Identify which cell holds the provided text, then report its [x, y] central coordinate. 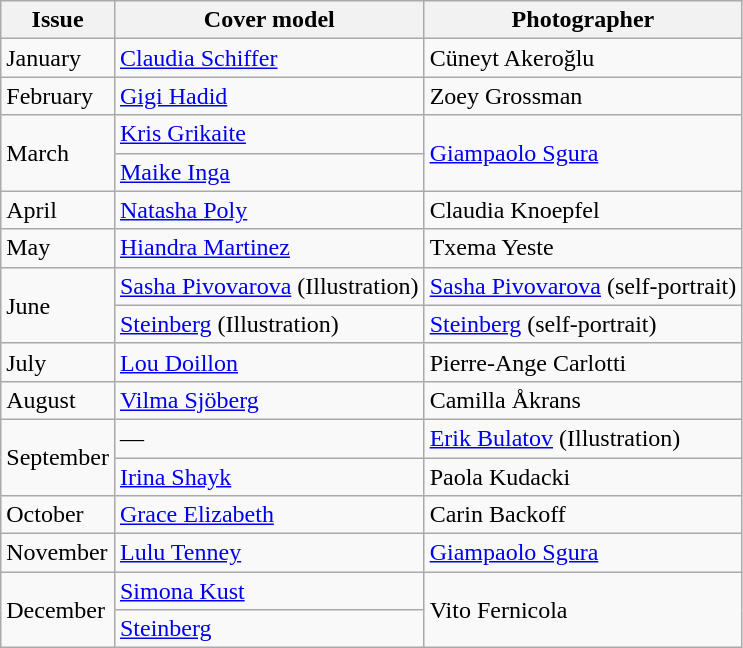
January [58, 58]
Zoey Grossman [583, 96]
Gigi Hadid [269, 96]
Erik Bulatov (Illustration) [583, 438]
October [58, 515]
Sasha Pivovarova (Illustration) [269, 286]
Natasha Poly [269, 210]
Hiandra Martinez [269, 248]
Kris Grikaite [269, 134]
Camilla Åkrans [583, 400]
Steinberg (self-portrait) [583, 324]
Lulu Tenney [269, 553]
Lou Doillon [269, 362]
— [269, 438]
Photographer [583, 20]
Sasha Pivovarova (self-portrait) [583, 286]
Steinberg [269, 629]
Grace Elizabeth [269, 515]
Maike Inga [269, 172]
May [58, 248]
February [58, 96]
Claudia Knoepfel [583, 210]
Irina Shayk [269, 477]
April [58, 210]
Paola Kudacki [583, 477]
March [58, 153]
Cüneyt Akeroğlu [583, 58]
August [58, 400]
Steinberg (Illustration) [269, 324]
July [58, 362]
December [58, 610]
Simona Kust [269, 591]
Pierre-Ange Carlotti [583, 362]
Issue [58, 20]
June [58, 305]
Txema Yeste [583, 248]
November [58, 553]
Carin Backoff [583, 515]
Claudia Schiffer [269, 58]
Cover model [269, 20]
Vito Fernicola [583, 610]
Vilma Sjöberg [269, 400]
September [58, 457]
